Scan for the cell matching the given text and deliver its (x, y) coordinate at center. 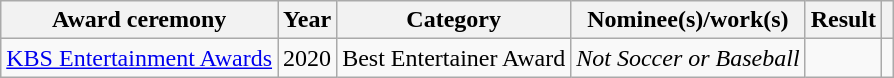
Best Entertainer Award (454, 58)
Result (843, 20)
Not Soccer or Baseball (688, 58)
Nominee(s)/work(s) (688, 20)
Year (308, 20)
2020 (308, 58)
Award ceremony (140, 20)
Category (454, 20)
KBS Entertainment Awards (140, 58)
